Provide the (x, y) coordinate of the cell's center where the given text is located.  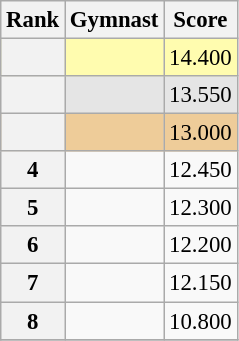
4 (33, 170)
7 (33, 283)
12.150 (200, 283)
Gymnast (114, 20)
5 (33, 208)
6 (33, 245)
Rank (33, 20)
13.000 (200, 133)
10.800 (200, 321)
13.550 (200, 95)
12.200 (200, 245)
12.450 (200, 170)
Score (200, 20)
12.300 (200, 208)
14.400 (200, 58)
8 (33, 321)
